Capture the cell that displays the provided text and extract its (X, Y) central coordinate. 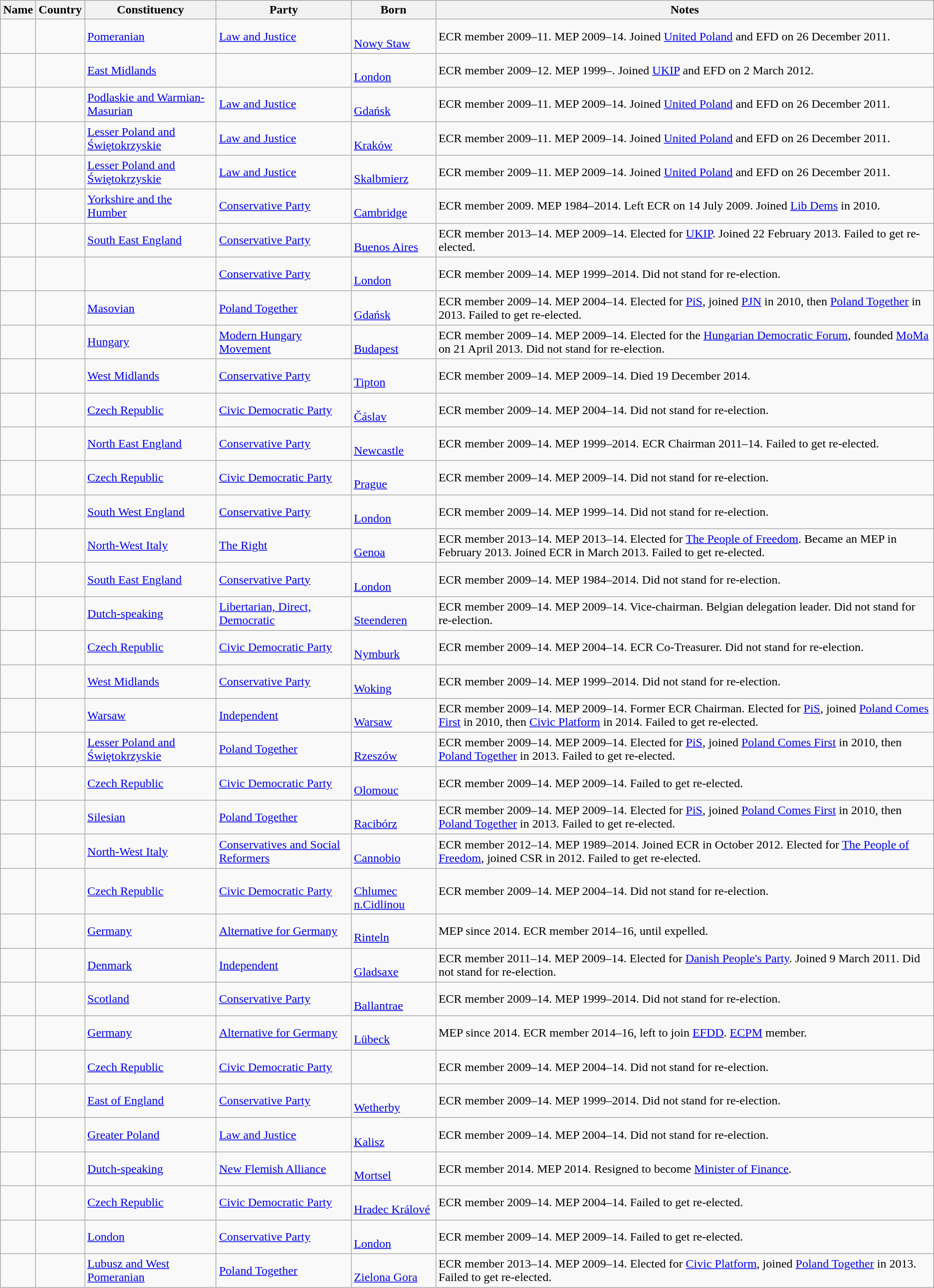
Party (283, 10)
ECR member 2009. MEP 1984–2014. Left ECR on 14 July 2009. Joined Lib Dems in 2010. (685, 206)
Hradec Králové (394, 1203)
East Midlands (151, 70)
Nowy Staw (394, 36)
Chlumec n.Cidlinou (394, 891)
Prague (394, 478)
Rinteln (394, 931)
ECR member 2014. MEP 2014. Resigned to become Minister of Finance. (685, 1169)
Pomeranian (151, 36)
Woking (394, 681)
Cannobio (394, 851)
ECR member 2009–14. MEP 1999–14. Did not stand for re-election. (685, 512)
New Flemish Alliance (283, 1169)
East of England (151, 1101)
North East England (151, 444)
Budapest (394, 342)
Ballantrae (394, 999)
Olomouc (394, 783)
ECR member 2009–14. MEP 2004–14. Elected for PiS, joined PJN in 2010, then Poland Together in 2013. Failed to get re-elected. (685, 308)
Wetherby (394, 1101)
Zielona Gora (394, 1271)
Country (60, 10)
Modern Hungary Movement (283, 342)
Notes (685, 10)
Kraków (394, 138)
ECR member 2009–14. MEP 1984–2014. Did not stand for re-election. (685, 580)
Buenos Aires (394, 240)
Born (394, 10)
ECR member 2011–14. MEP 2009–14. Elected for Danish People's Party. Joined 9 March 2011. Did not stand for re-election. (685, 965)
Greater Poland (151, 1135)
Skalbmierz (394, 172)
Silesian (151, 817)
Racibórz (394, 817)
Denmark (151, 965)
MEP since 2014. ECR member 2014–16, until expelled. (685, 931)
The Right (283, 546)
Tipton (394, 376)
Podlaskie and Warmian-Masurian (151, 104)
Libertarian, Direct, Democratic (283, 614)
ECR member 2013–14. MEP 2009–14. Elected for Civic Platform, joined Poland Together in 2013. Failed to get re-elected. (685, 1271)
ECR member 2009–14. MEP 2009–14. Elected for the Hungarian Democratic Forum, founded MoMa on 21 April 2013. Did not stand for re-election. (685, 342)
South West England (151, 512)
Kalisz (394, 1135)
Scotland (151, 999)
Yorkshire and the Humber (151, 206)
ECR member 2013–14. MEP 2009–14. Elected for UKIP. Joined 22 February 2013. Failed to get re-elected. (685, 240)
MEP since 2014. ECR member 2014–16, left to join EFDD. ECPM member. (685, 1033)
Masovian (151, 308)
Genoa (394, 546)
Gladsaxe (394, 965)
Conservatives and Social Reformers (283, 851)
Čáslav (394, 410)
ECR member 2009–12. MEP 1999–. Joined UKIP and EFD on 2 March 2012. (685, 70)
Rzeszów (394, 749)
Nymburk (394, 647)
Newcastle (394, 444)
ECR member 2009–14. MEP 2009–14. Died 19 December 2014. (685, 376)
Cambridge (394, 206)
Mortsel (394, 1169)
ECR member 2009–14. MEP 2009–14. Did not stand for re-election. (685, 478)
Lubusz and West Pomeranian (151, 1271)
ECR member 2012–14. MEP 1989–2014. Joined ECR in October 2012. Elected for The People of Freedom, joined CSR in 2012. Failed to get re-elected. (685, 851)
ECR member 2009–14. MEP 2004–14. ECR Co-Treasurer. Did not stand for re-election. (685, 647)
ECR member 2009–14. MEP 2004–14. Failed to get re-elected. (685, 1203)
Lübeck (394, 1033)
Constituency (151, 10)
ECR member 2009–14. MEP 2009–14. Vice-chairman. Belgian delegation leader. Did not stand for re-election. (685, 614)
Steenderen (394, 614)
Name (18, 10)
Hungary (151, 342)
ECR member 2009–14. MEP 1999–2014. ECR Chairman 2011–14. Failed to get re-elected. (685, 444)
